Identify which cell holds the provided text, then report its [X, Y] central coordinate. 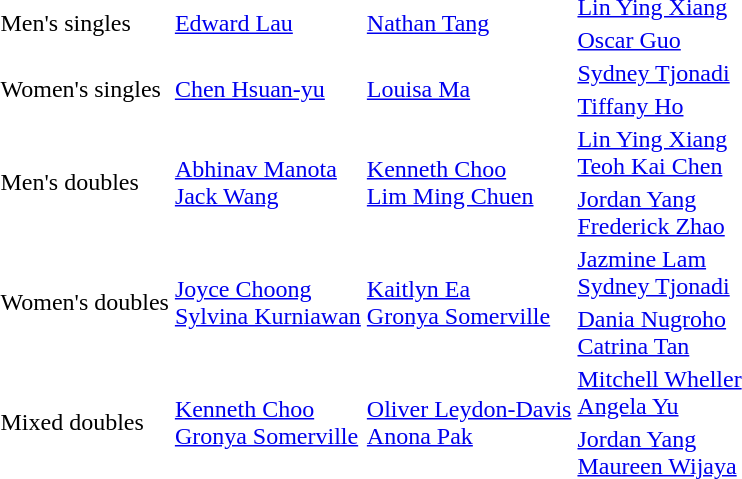
Louisa Ma [469, 90]
Kaitlyn Ea Gronya Somerville [469, 302]
Kenneth Choo Lim Ming Chuen [469, 182]
Joyce Choong Sylvina Kurniawan [268, 302]
Chen Hsuan-yu [268, 90]
Abhinav Manota Jack Wang [268, 182]
